Determine the (x, y) coordinate at the center of the cell enclosing the given text.  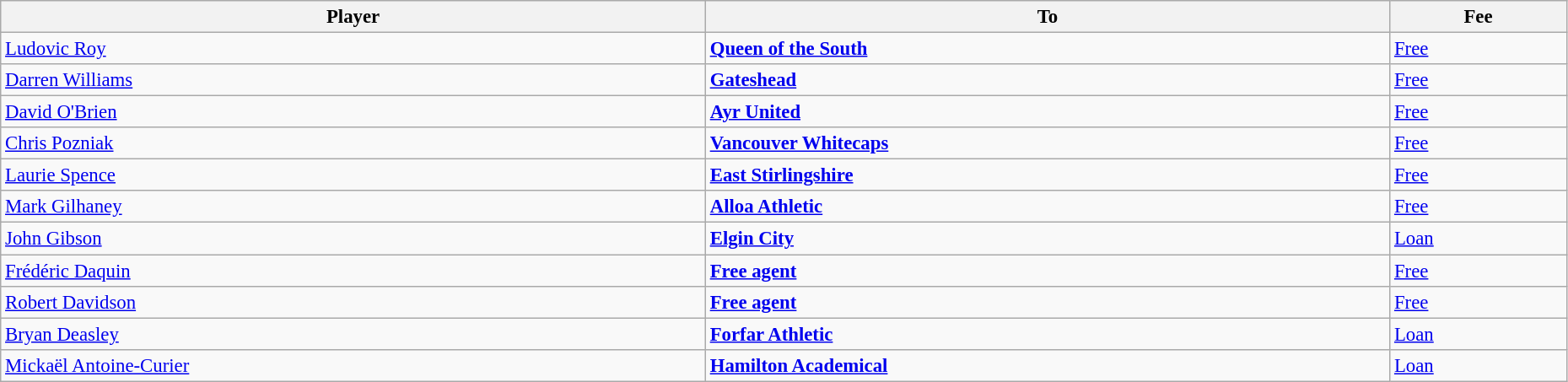
Laurie Spence (353, 175)
Forfar Athletic (1048, 334)
Ayr United (1048, 112)
Bryan Deasley (353, 334)
East Stirlingshire (1048, 175)
John Gibson (353, 239)
Mark Gilhaney (353, 207)
Darren Williams (353, 80)
To (1048, 17)
Fee (1479, 17)
Player (353, 17)
Gateshead (1048, 80)
Hamilton Academical (1048, 365)
Frédéric Daquin (353, 271)
Chris Pozniak (353, 143)
Robert Davidson (353, 302)
David O'Brien (353, 112)
Mickaël Antoine-Curier (353, 365)
Alloa Athletic (1048, 207)
Queen of the South (1048, 49)
Elgin City (1048, 239)
Vancouver Whitecaps (1048, 143)
Ludovic Roy (353, 49)
